Return (x, y) of the center of cell containing provided text 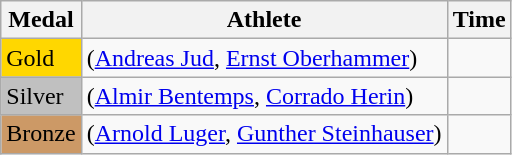
Medal (41, 20)
(Arnold Luger, Gunther Steinhauser) (264, 134)
(Almir Bentemps, Corrado Herin) (264, 96)
Gold (41, 58)
(Andreas Jud, Ernst Oberhammer) (264, 58)
Bronze (41, 134)
Athlete (264, 20)
Time (479, 20)
Silver (41, 96)
